Return (x, y) of the center of cell containing provided text 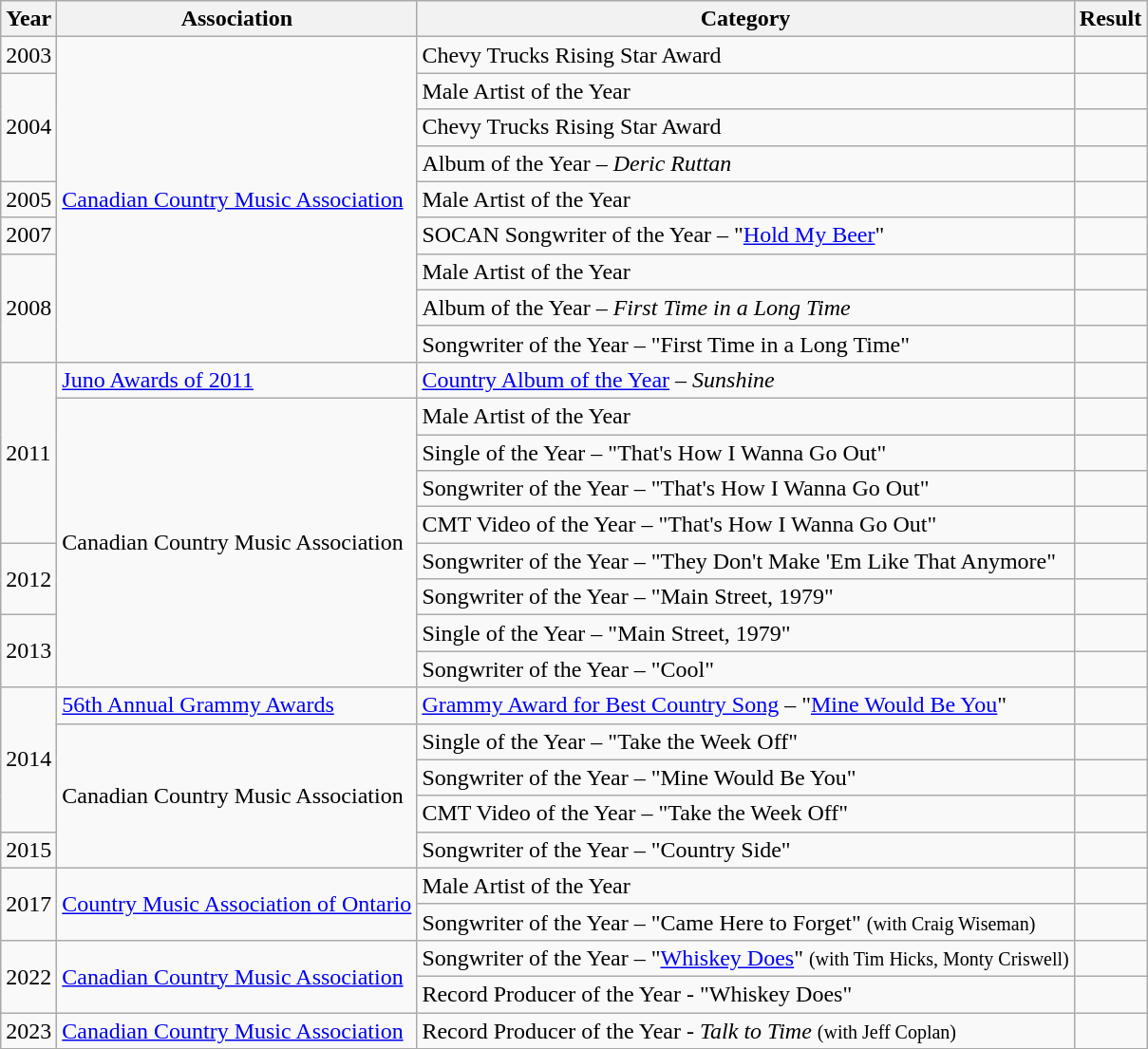
2011 (28, 452)
Result (1110, 19)
Songwriter of the Year – "Mine Would Be You" (745, 777)
56th Annual Grammy Awards (237, 705)
Songwriter of the Year – "Cool" (745, 669)
2008 (28, 308)
Single of the Year – "Take the Week Off" (745, 741)
2017 (28, 904)
Grammy Award for Best Country Song – "Mine Would Be You" (745, 705)
Category (745, 19)
2005 (28, 199)
2015 (28, 850)
Songwriter of the Year – "Main Street, 1979" (745, 597)
2003 (28, 55)
2023 (28, 1030)
2007 (28, 235)
SOCAN Songwriter of the Year – "Hold My Beer" (745, 235)
Association (237, 19)
Songwriter of the Year – "Came Here to Forget" (with Craig Wiseman) (745, 922)
Songwriter of the Year – "They Don't Make 'Em Like That Anymore" (745, 561)
2004 (28, 127)
2012 (28, 579)
Year (28, 19)
Single of the Year – "That's How I Wanna Go Out" (745, 453)
Juno Awards of 2011 (237, 380)
2022 (28, 976)
Songwriter of the Year – "Whiskey Does" (with Tim Hicks, Monty Criswell) (745, 958)
2013 (28, 651)
Songwriter of the Year – "That's How I Wanna Go Out" (745, 489)
Country Music Association of Ontario (237, 904)
Album of the Year – Deric Ruttan (745, 163)
CMT Video of the Year – "That's How I Wanna Go Out" (745, 525)
Record Producer of the Year - Talk to Time (with Jeff Coplan) (745, 1030)
Album of the Year – First Time in a Long Time (745, 308)
Songwriter of the Year – "Country Side" (745, 850)
Songwriter of the Year – "First Time in a Long Time" (745, 344)
2014 (28, 759)
Single of the Year – "Main Street, 1979" (745, 633)
Country Album of the Year – Sunshine (745, 380)
CMT Video of the Year – "Take the Week Off" (745, 814)
Record Producer of the Year - "Whiskey Does" (745, 994)
